Search for the cell housing the specified text and yield its (X, Y) center coordinate. 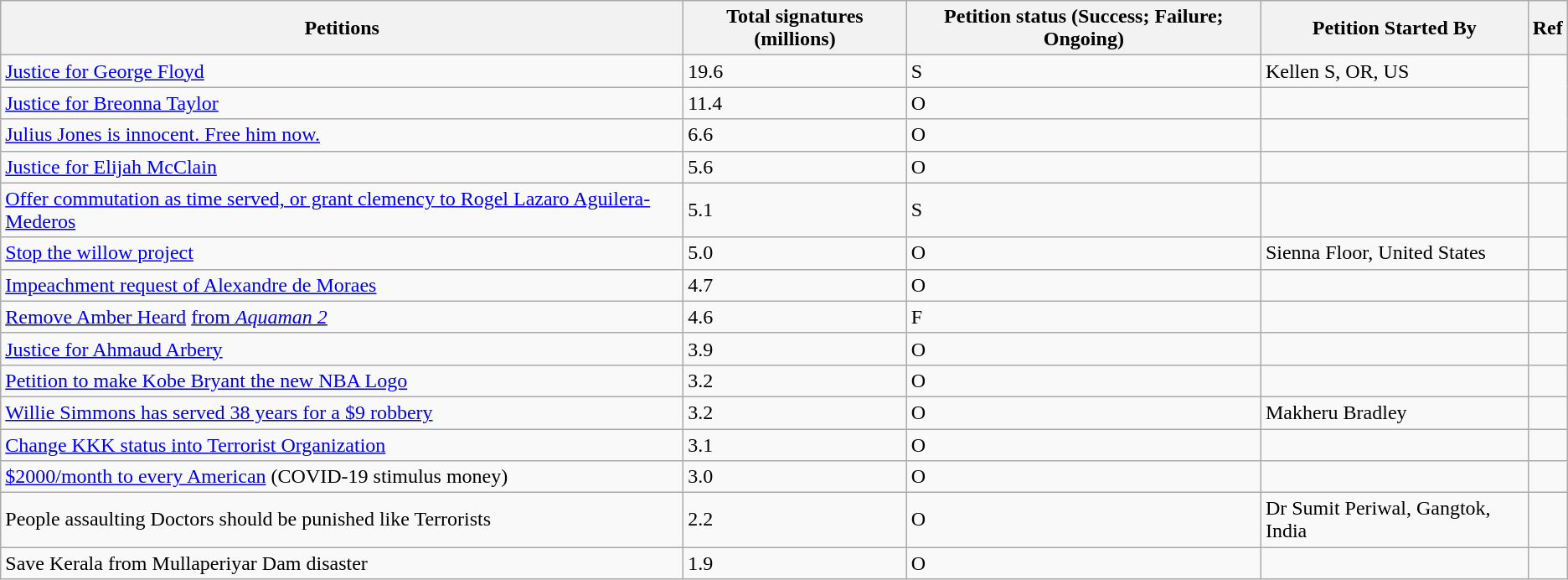
Makheru Bradley (1394, 412)
Change KKK status into Terrorist Organization (342, 445)
3.1 (796, 445)
2.2 (796, 520)
Total signatures (millions) (796, 28)
Justice for George Floyd (342, 71)
F (1084, 317)
Julius Jones is innocent. Free him now. (342, 135)
Impeachment request of Alexandre de Moraes (342, 285)
Petition to make Kobe Bryant the new NBA Logo (342, 381)
6.6 (796, 135)
5.0 (796, 253)
4.6 (796, 317)
Offer commutation as time served, or grant clemency to Rogel Lazaro Aguilera-Mederos (342, 210)
Sienna Floor, United States (1394, 253)
5.6 (796, 167)
Dr Sumit Periwal, Gangtok, India (1394, 520)
Kellen S, OR, US (1394, 71)
Petitions (342, 28)
Stop the willow project (342, 253)
3.9 (796, 349)
Remove Amber Heard from Aquaman 2 (342, 317)
3.0 (796, 477)
Petition status (Success; Failure; Ongoing) (1084, 28)
Willie Simmons has served 38 years for a $9 robbery (342, 412)
Justice for Ahmaud Arbery (342, 349)
People assaulting Doctors should be punished like Terrorists (342, 520)
Petition Started By (1394, 28)
Justice for Breonna Taylor (342, 103)
5.1 (796, 210)
19.6 (796, 71)
$2000/month to every American (COVID-19 stimulus money) (342, 477)
11.4 (796, 103)
Save Kerala from Mullaperiyar Dam disaster (342, 563)
Justice for Elijah McClain (342, 167)
Ref (1548, 28)
4.7 (796, 285)
1.9 (796, 563)
